Identify which cell holds the provided text, then report its (x, y) central coordinate. 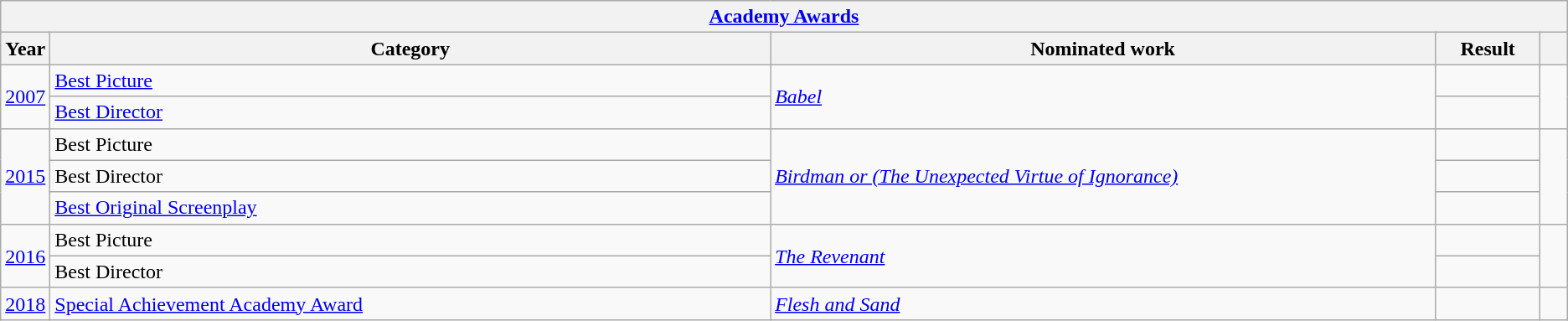
Year (25, 49)
Nominated work (1103, 49)
Best Original Screenplay (410, 208)
Special Achievement Academy Award (410, 303)
2018 (25, 303)
Category (410, 49)
Babel (1103, 96)
2007 (25, 96)
Flesh and Sand (1103, 303)
2015 (25, 176)
The Revenant (1103, 256)
Result (1488, 49)
2016 (25, 256)
Academy Awards (784, 17)
Birdman or (The Unexpected Virtue of Ignorance) (1103, 176)
